Scan for the cell matching the given text and deliver its (X, Y) coordinate at center. 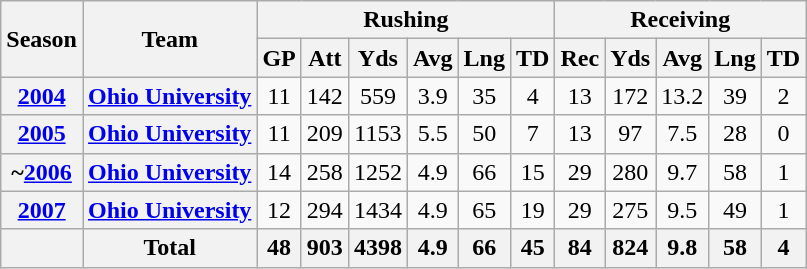
903 (324, 248)
GP (279, 58)
12 (279, 210)
35 (484, 96)
0 (783, 134)
7 (532, 134)
39 (735, 96)
65 (484, 210)
172 (630, 96)
50 (484, 134)
48 (279, 248)
Att (324, 58)
49 (735, 210)
Season (42, 39)
2005 (42, 134)
45 (532, 248)
1153 (378, 134)
Team (169, 39)
Rec (580, 58)
2007 (42, 210)
Rushing (406, 20)
13.2 (682, 96)
3.9 (432, 96)
1252 (378, 172)
280 (630, 172)
824 (630, 248)
9.5 (682, 210)
7.5 (682, 134)
14 (279, 172)
4398 (378, 248)
5.5 (432, 134)
84 (580, 248)
209 (324, 134)
28 (735, 134)
294 (324, 210)
Receiving (680, 20)
Total (169, 248)
2004 (42, 96)
9.8 (682, 248)
15 (532, 172)
559 (378, 96)
19 (532, 210)
275 (630, 210)
142 (324, 96)
~2006 (42, 172)
9.7 (682, 172)
2 (783, 96)
1434 (378, 210)
258 (324, 172)
97 (630, 134)
